Provide the (X, Y) coordinate of the cell's center where the given text is located.  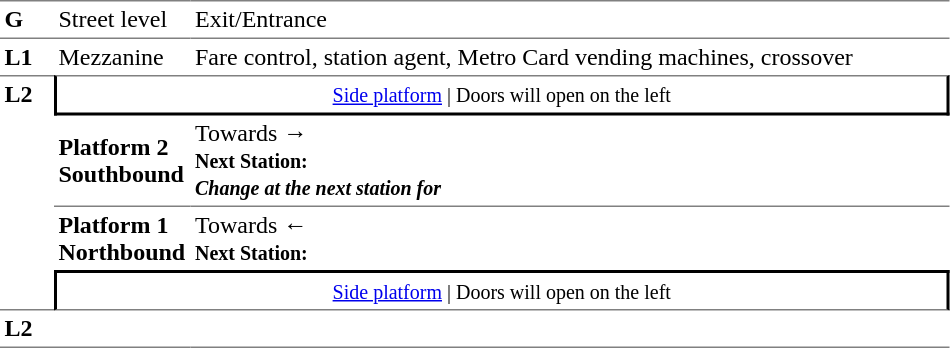
Platform 2Southbound (122, 162)
G (27, 20)
L1 (27, 57)
Towards → Next Station: Change at the next station for (570, 162)
Mezzanine (122, 57)
Street level (122, 20)
Platform 1Northbound (122, 238)
Fare control, station agent, Metro Card vending machines, crossover (570, 57)
Towards ← Next Station: (570, 238)
Exit/Entrance (570, 20)
